For the text-containing cell, return its midpoint in (x, y) coordinate format. 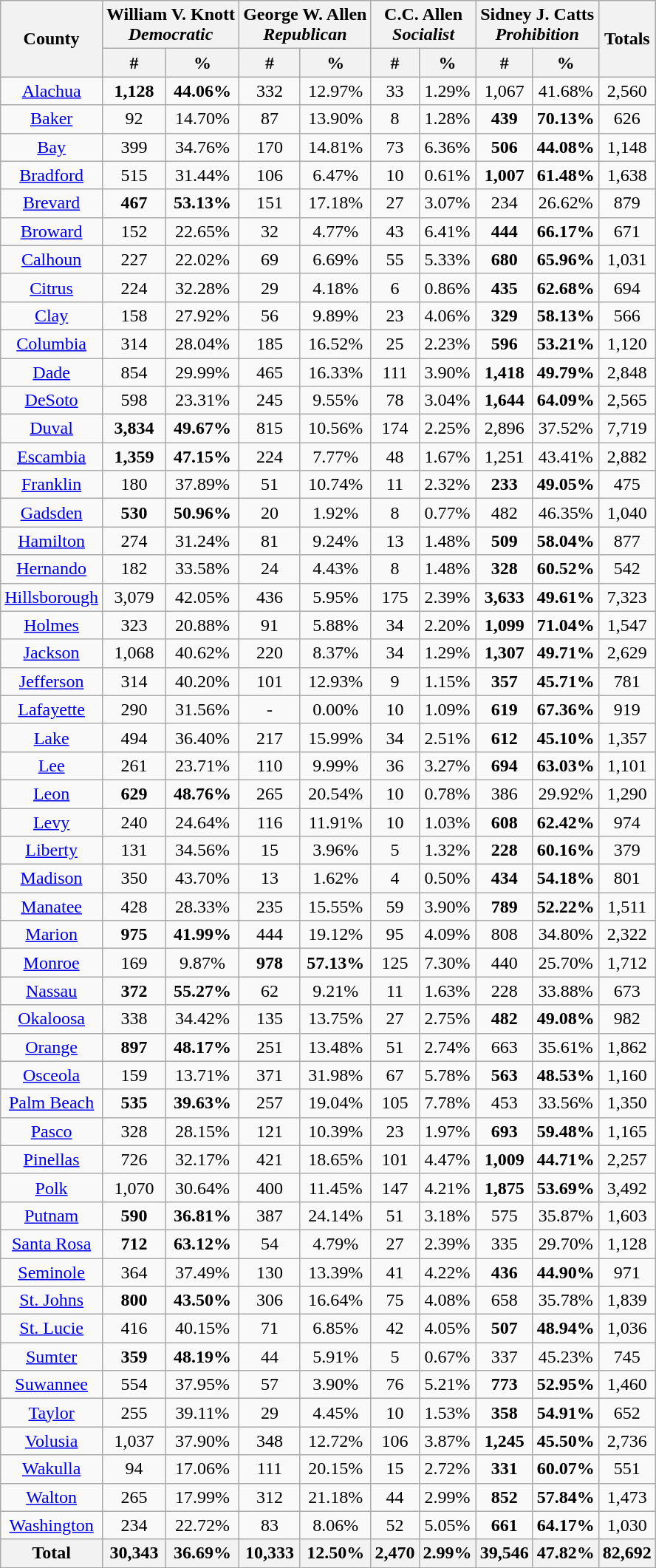
52 (394, 1525)
808 (504, 935)
34.80% (566, 935)
372 (134, 991)
53.69% (566, 1187)
971 (626, 1272)
4.06% (448, 316)
31.98% (335, 1075)
800 (134, 1301)
170 (270, 147)
2,896 (504, 429)
49.79% (566, 372)
815 (270, 429)
36 (394, 766)
43.70% (202, 879)
1,009 (504, 1159)
629 (134, 794)
Citrus (52, 287)
152 (134, 231)
49.08% (566, 1019)
91 (270, 625)
1,030 (626, 1525)
George W. Allen Republican (305, 25)
Broward (52, 231)
Bradford (52, 175)
494 (134, 737)
182 (134, 569)
45.23% (566, 1357)
Washington (52, 1525)
3.18% (448, 1216)
57 (270, 1385)
6.69% (335, 259)
7,323 (626, 597)
16.33% (335, 372)
County (52, 38)
974 (626, 822)
28.04% (202, 344)
596 (504, 344)
227 (134, 259)
2,736 (626, 1441)
Alachua (52, 91)
48.53% (566, 1075)
36.81% (202, 1216)
32 (270, 231)
Pasco (52, 1131)
13.75% (335, 1019)
48 (394, 457)
434 (504, 879)
Sumter (52, 1357)
879 (626, 203)
Franklin (52, 485)
10,333 (270, 1553)
789 (504, 907)
255 (134, 1413)
371 (270, 1075)
17.06% (202, 1469)
17.99% (202, 1497)
54 (270, 1244)
169 (134, 963)
1,547 (626, 625)
Totals (626, 38)
17.18% (335, 203)
Nassau (52, 991)
1,862 (626, 1047)
105 (394, 1103)
49.71% (566, 653)
60.52% (566, 569)
5.91% (335, 1357)
658 (504, 1301)
Jefferson (52, 681)
25.70% (566, 963)
359 (134, 1357)
110 (270, 766)
364 (134, 1272)
180 (134, 485)
220 (270, 653)
45.50% (566, 1441)
55 (394, 259)
4.05% (448, 1329)
1.53% (448, 1413)
2,257 (626, 1159)
439 (504, 119)
329 (504, 316)
121 (270, 1131)
53.21% (566, 344)
3,834 (134, 429)
400 (270, 1187)
5.05% (448, 1525)
158 (134, 316)
554 (134, 1385)
Madison (52, 879)
29.92% (566, 794)
52.22% (566, 907)
11.45% (335, 1187)
76 (394, 1385)
14.81% (335, 147)
274 (134, 541)
332 (270, 91)
43.50% (202, 1301)
1,603 (626, 1216)
10.74% (335, 485)
81 (270, 541)
135 (270, 1019)
35.61% (566, 1047)
54.18% (566, 879)
235 (270, 907)
566 (626, 316)
3.87% (448, 1441)
71 (270, 1329)
13.48% (335, 1047)
16.64% (335, 1301)
31.56% (202, 709)
2.75% (448, 1019)
34.56% (202, 851)
12.93% (335, 681)
95 (394, 935)
60.16% (566, 851)
10.39% (335, 1131)
507 (504, 1329)
1,099 (504, 625)
73 (394, 147)
39,546 (504, 1553)
1,036 (626, 1329)
1,037 (134, 1441)
671 (626, 231)
Seminole (52, 1272)
Okaloosa (52, 1019)
23.71% (202, 766)
399 (134, 147)
56 (270, 316)
87 (270, 119)
47.82% (566, 1553)
Dade (52, 372)
290 (134, 709)
65.96% (566, 259)
Putnam (52, 1216)
240 (134, 822)
0.61% (448, 175)
37.49% (202, 1272)
3.96% (335, 851)
34.76% (202, 147)
3.27% (448, 766)
0.78% (448, 794)
Duval (52, 429)
0.86% (448, 287)
53.13% (202, 203)
1.15% (448, 681)
416 (134, 1329)
453 (504, 1103)
75 (394, 1301)
59.48% (566, 1131)
245 (270, 400)
2,565 (626, 400)
33.56% (566, 1103)
2,629 (626, 653)
Calhoun (52, 259)
Orange (52, 1047)
337 (504, 1357)
16.52% (335, 344)
1.67% (448, 457)
6 (394, 287)
44.08% (566, 147)
1,031 (626, 259)
4.47% (448, 1159)
590 (134, 1216)
30.64% (202, 1187)
49.05% (566, 485)
Monroe (52, 963)
35.87% (566, 1216)
348 (270, 1441)
24.64% (202, 822)
465 (270, 372)
131 (134, 851)
22.65% (202, 231)
30,343 (134, 1553)
1,638 (626, 175)
1,644 (504, 400)
563 (504, 1075)
233 (504, 485)
Hamilton (52, 541)
982 (626, 1019)
261 (134, 766)
2.74% (448, 1047)
673 (626, 991)
12.50% (335, 1553)
5.95% (335, 597)
440 (504, 963)
26.62% (566, 203)
1,251 (504, 457)
Pinellas (52, 1159)
48.94% (566, 1329)
1.62% (335, 879)
58.04% (566, 541)
2.32% (448, 485)
29.70% (566, 1244)
575 (504, 1216)
41.99% (202, 935)
20 (270, 513)
9.55% (335, 400)
Jackson (52, 653)
36.69% (202, 1553)
Sidney J. Catts Prohibition (537, 25)
46.35% (566, 513)
386 (504, 794)
1.92% (335, 513)
92 (134, 119)
1,511 (626, 907)
83 (270, 1525)
40.20% (202, 681)
1.63% (448, 991)
11.91% (335, 822)
Suwannee (52, 1385)
1,148 (626, 147)
619 (504, 709)
1,007 (504, 175)
40.15% (202, 1329)
6.36% (448, 147)
3,492 (626, 1187)
5.33% (448, 259)
8.06% (335, 1525)
23.31% (202, 400)
20.88% (202, 625)
9.24% (335, 541)
6.41% (448, 231)
57.84% (566, 1497)
78 (394, 400)
125 (394, 963)
37.95% (202, 1385)
William V. Knott Democratic (170, 25)
39.11% (202, 1413)
Lafayette (52, 709)
147 (394, 1187)
175 (394, 597)
St. Lucie (52, 1329)
1,070 (134, 1187)
467 (134, 203)
C.C. Allen Socialist (423, 25)
Total (52, 1553)
663 (504, 1047)
919 (626, 709)
1.97% (448, 1131)
3.04% (448, 400)
Columbia (52, 344)
Manatee (52, 907)
542 (626, 569)
4.18% (335, 287)
3,633 (504, 597)
852 (504, 1497)
42 (394, 1329)
Hillsborough (52, 597)
Osceola (52, 1075)
652 (626, 1413)
Clay (52, 316)
50.96% (202, 513)
3,079 (134, 597)
7.78% (448, 1103)
21.18% (335, 1497)
59 (394, 907)
Walton (52, 1497)
7,719 (626, 429)
35.78% (566, 1301)
897 (134, 1047)
4.09% (448, 935)
975 (134, 935)
323 (134, 625)
63.12% (202, 1244)
24 (270, 569)
387 (270, 1216)
63.03% (566, 766)
2,882 (626, 457)
15.55% (335, 907)
693 (504, 1131)
19.12% (335, 935)
257 (270, 1103)
Holmes (52, 625)
44.06% (202, 91)
338 (134, 1019)
506 (504, 147)
4 (394, 879)
28.33% (202, 907)
1,460 (626, 1385)
Hernando (52, 569)
801 (626, 879)
185 (270, 344)
435 (504, 287)
1.09% (448, 709)
14.70% (202, 119)
67 (394, 1075)
509 (504, 541)
67.36% (566, 709)
36.40% (202, 737)
27.92% (202, 316)
32.28% (202, 287)
1.28% (448, 119)
Baker (52, 119)
5.78% (448, 1075)
24.14% (335, 1216)
52.95% (566, 1385)
Taylor (52, 1413)
22.72% (202, 1525)
358 (504, 1413)
62.42% (566, 822)
680 (504, 259)
1,245 (504, 1441)
877 (626, 541)
428 (134, 907)
71.04% (566, 625)
47.15% (202, 457)
Gadsden (52, 513)
34.42% (202, 1019)
64.09% (566, 400)
4.45% (335, 1413)
1.03% (448, 822)
41.68% (566, 91)
Wakulla (52, 1469)
9.99% (335, 766)
773 (504, 1385)
18.65% (335, 1159)
1,307 (504, 653)
2,848 (626, 372)
2,322 (626, 935)
2.23% (448, 344)
379 (626, 851)
Liberty (52, 851)
1,875 (504, 1187)
4.77% (335, 231)
159 (134, 1075)
48.19% (202, 1357)
13.90% (335, 119)
251 (270, 1047)
Brevard (52, 203)
22.02% (202, 259)
41 (394, 1272)
535 (134, 1103)
9.89% (335, 316)
49.67% (202, 429)
5.88% (335, 625)
44.90% (566, 1272)
1,160 (626, 1075)
62.68% (566, 287)
49.61% (566, 597)
9.87% (202, 963)
Lake (52, 737)
Escambia (52, 457)
530 (134, 513)
1,067 (504, 91)
45.71% (566, 681)
1,418 (504, 372)
116 (270, 822)
8.37% (335, 653)
Santa Rosa (52, 1244)
33.88% (566, 991)
54.91% (566, 1413)
Bay (52, 147)
357 (504, 681)
42.05% (202, 597)
4.22% (448, 1272)
Palm Beach (52, 1103)
781 (626, 681)
515 (134, 175)
57.13% (335, 963)
1,068 (134, 653)
12.72% (335, 1441)
66.17% (566, 231)
Leon (52, 794)
151 (270, 203)
19.04% (335, 1103)
1,712 (626, 963)
Marion (52, 935)
32.17% (202, 1159)
174 (394, 429)
2,560 (626, 91)
9.21% (335, 991)
854 (134, 372)
1,359 (134, 457)
608 (504, 822)
331 (504, 1469)
DeSoto (52, 400)
0.67% (448, 1357)
70.13% (566, 119)
306 (270, 1301)
6.85% (335, 1329)
48.76% (202, 794)
15.99% (335, 737)
55.27% (202, 991)
1,839 (626, 1301)
28.15% (202, 1131)
39.63% (202, 1103)
598 (134, 400)
312 (270, 1497)
2.20% (448, 625)
82,692 (626, 1553)
43.41% (566, 457)
475 (626, 485)
29.99% (202, 372)
421 (270, 1159)
12.97% (335, 91)
335 (504, 1244)
978 (270, 963)
61.48% (566, 175)
40.62% (202, 653)
5.21% (448, 1385)
58.13% (566, 316)
33 (394, 91)
4.21% (448, 1187)
25 (394, 344)
1,101 (626, 766)
661 (504, 1525)
64.17% (566, 1525)
0.50% (448, 879)
745 (626, 1357)
0.00% (335, 709)
31.24% (202, 541)
45.10% (566, 737)
2.72% (448, 1469)
626 (626, 119)
- (270, 709)
2,470 (394, 1553)
13.71% (202, 1075)
62 (270, 991)
St. Johns (52, 1301)
44.71% (566, 1159)
1,350 (626, 1103)
1,357 (626, 737)
43 (394, 231)
4.43% (335, 569)
1,290 (626, 794)
7.77% (335, 457)
31.44% (202, 175)
37.89% (202, 485)
Polk (52, 1187)
0.77% (448, 513)
4.08% (448, 1301)
2.51% (448, 737)
6.47% (335, 175)
1,120 (626, 344)
726 (134, 1159)
712 (134, 1244)
37.90% (202, 1441)
13.39% (335, 1272)
37.52% (566, 429)
4.79% (335, 1244)
612 (504, 737)
1,473 (626, 1497)
2.25% (448, 429)
Lee (52, 766)
20.54% (335, 794)
60.07% (566, 1469)
3.07% (448, 203)
350 (134, 879)
48.17% (202, 1047)
7.30% (448, 963)
20.15% (335, 1469)
94 (134, 1469)
217 (270, 737)
1,040 (626, 513)
551 (626, 1469)
1,165 (626, 1131)
33.58% (202, 569)
Volusia (52, 1441)
10.56% (335, 429)
Levy (52, 822)
130 (270, 1272)
1.32% (448, 851)
69 (270, 259)
9 (394, 681)
